Return [x, y] of the center of cell containing provided text 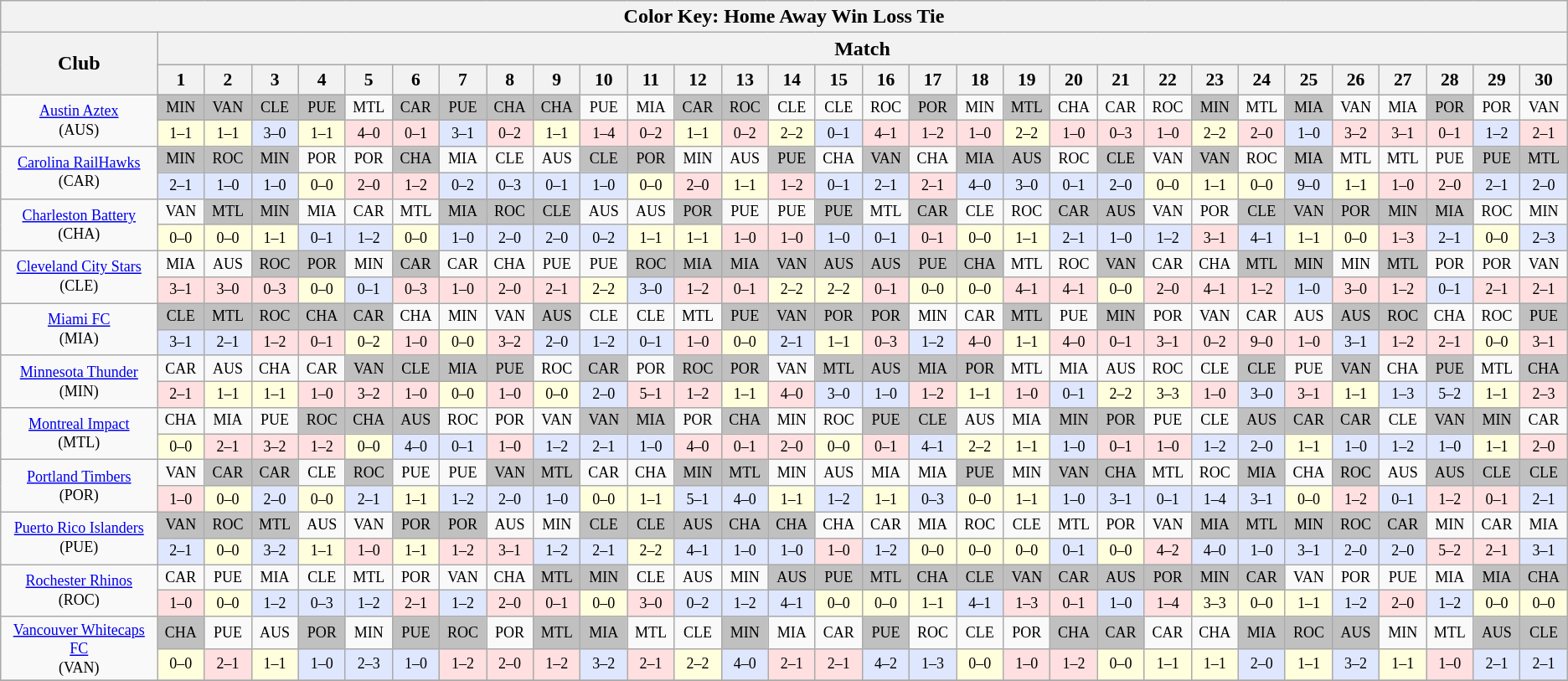
Charleston Battery(CHA) [79, 224]
Minnesota Thunder(MIN) [79, 381]
9 [557, 80]
20 [1074, 80]
28 [1450, 80]
30 [1544, 80]
3 [275, 80]
1 [181, 80]
4 [322, 80]
Match [863, 49]
5 [369, 80]
8 [510, 80]
22 [1168, 80]
13 [745, 80]
15 [838, 80]
26 [1356, 80]
Austin Aztex(AUS) [79, 120]
23 [1215, 80]
Portland Timbers(POR) [79, 486]
Miami FC(MIA) [79, 329]
2 [228, 80]
24 [1261, 80]
19 [1027, 80]
Montreal Impact(MTL) [79, 434]
Vancouver Whitecaps FC(VAN) [79, 648]
14 [792, 80]
18 [980, 80]
Puerto Rico Islanders(PUE) [79, 538]
16 [885, 80]
Rochester Rhinos(ROC) [79, 591]
29 [1497, 80]
27 [1403, 80]
6 [415, 80]
Club [79, 64]
12 [698, 80]
17 [933, 80]
Color Key: Home Away Win Loss Tie [784, 17]
21 [1121, 80]
10 [604, 80]
7 [462, 80]
11 [651, 80]
Cleveland City Stars(CLE) [79, 277]
Carolina RailHawks(CAR) [79, 173]
25 [1308, 80]
